From the cell containing the given text, extract its center point as (X, Y) coordinate. 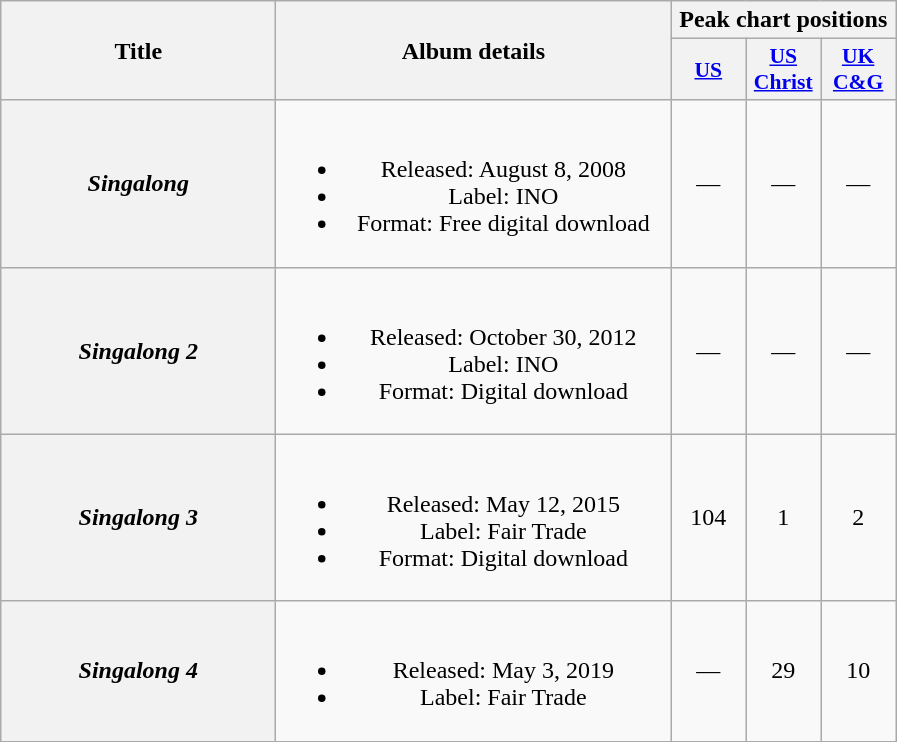
US (708, 70)
Singalong 3 (138, 518)
2 (858, 518)
UKC&G (858, 70)
Released: May 12, 2015Label: Fair TradeFormat: Digital download (474, 518)
29 (784, 671)
10 (858, 671)
Singalong (138, 184)
1 (784, 518)
104 (708, 518)
Released: May 3, 2019Label: Fair Trade (474, 671)
Released: August 8, 2008Label: INOFormat: Free digital download (474, 184)
Singalong 2 (138, 350)
Peak chart positions (784, 20)
Album details (474, 50)
USChrist (784, 70)
Released: October 30, 2012Label: INOFormat: Digital download (474, 350)
Singalong 4 (138, 671)
Title (138, 50)
